Identify which cell holds the provided text, then report its (x, y) central coordinate. 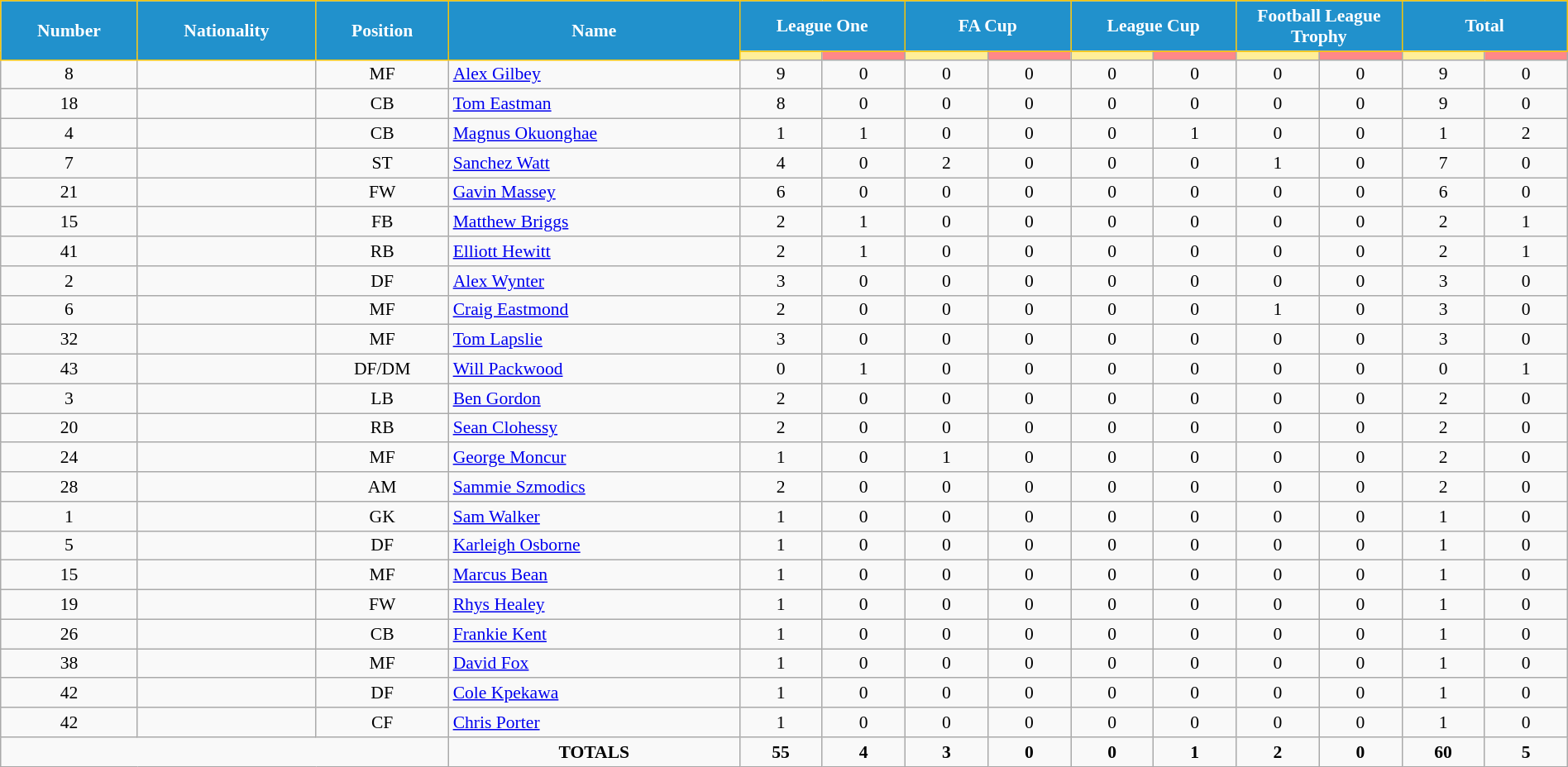
Elliott Hewitt (594, 251)
18 (69, 104)
21 (69, 193)
26 (69, 634)
Will Packwood (594, 369)
DF/DM (382, 369)
Total (1484, 26)
Sammie Szmodics (594, 487)
Football League Trophy (1319, 26)
FB (382, 222)
CF (382, 722)
Sam Walker (594, 517)
Matthew Briggs (594, 222)
Alex Wynter (594, 281)
60 (1443, 752)
Alex Gilbey (594, 74)
Frankie Kent (594, 634)
Cole Kpekawa (594, 693)
Position (382, 30)
Magnus Okuonghae (594, 134)
AM (382, 487)
TOTALS (594, 752)
ST (382, 163)
Karleigh Osborne (594, 545)
Sean Clohessy (594, 428)
League One (822, 26)
19 (69, 605)
55 (781, 752)
Tom Lapslie (594, 340)
Nationality (227, 30)
Sanchez Watt (594, 163)
43 (69, 369)
Tom Eastman (594, 104)
GK (382, 517)
FA Cup (987, 26)
LB (382, 398)
Chris Porter (594, 722)
28 (69, 487)
41 (69, 251)
Name (594, 30)
38 (69, 664)
Gavin Massey (594, 193)
David Fox (594, 664)
League Cup (1153, 26)
George Moncur (594, 458)
32 (69, 340)
Rhys Healey (594, 605)
Marcus Bean (594, 575)
24 (69, 458)
Ben Gordon (594, 398)
Number (69, 30)
20 (69, 428)
Craig Eastmond (594, 310)
